Extract the [x, y] coordinate from the center of the cell holding the provided text.  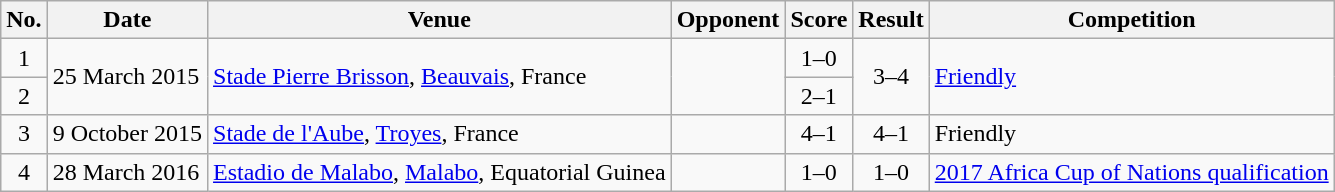
Result [891, 20]
1 [24, 58]
Estadio de Malabo, Malabo, Equatorial Guinea [440, 172]
3 [24, 134]
Score [819, 20]
2017 Africa Cup of Nations qualification [1132, 172]
4 [24, 172]
Date [127, 20]
2–1 [819, 96]
Stade de l'Aube, Troyes, France [440, 134]
2 [24, 96]
No. [24, 20]
Venue [440, 20]
3–4 [891, 77]
Competition [1132, 20]
9 October 2015 [127, 134]
28 March 2016 [127, 172]
Opponent [728, 20]
25 March 2015 [127, 77]
Stade Pierre Brisson, Beauvais, France [440, 77]
